For the text-containing cell, return its midpoint in [x, y] coordinate format. 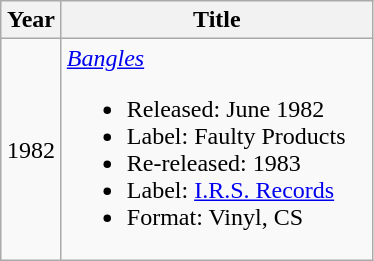
BanglesReleased: June 1982Label: Faulty ProductsRe-released: 1983Label: I.R.S. RecordsFormat: Vinyl, CS [216, 150]
1982 [32, 150]
Title [216, 20]
Year [32, 20]
